Output the (X, Y) coordinate of the center of the cell containing the given text.  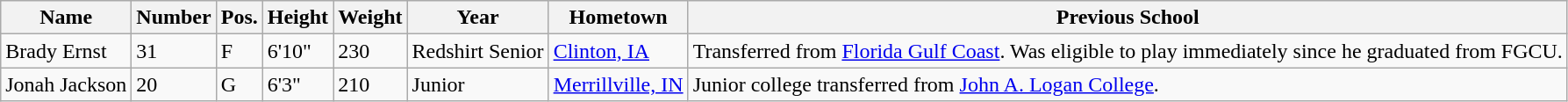
Height (297, 18)
Jonah Jackson (67, 84)
Transferred from Florida Gulf Coast. Was eligible to play immediately since he graduated from FGCU. (1128, 51)
6'10" (297, 51)
Redshirt Senior (477, 51)
230 (370, 51)
Merrillville, IN (618, 84)
6'3" (297, 84)
Brady Ernst (67, 51)
Previous School (1128, 18)
Name (67, 18)
Hometown (618, 18)
Pos. (239, 18)
Junior college transferred from John A. Logan College. (1128, 84)
Weight (370, 18)
210 (370, 84)
G (239, 84)
20 (174, 84)
Number (174, 18)
Year (477, 18)
F (239, 51)
Clinton, IA (618, 51)
31 (174, 51)
Junior (477, 84)
